Provide the [X, Y] coordinate of the cell's center where the given text is located.  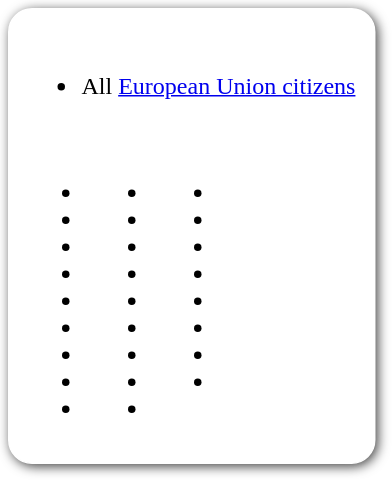
All European Union citizens [188, 236]
